Detect which cell encompasses the target text, then output its [x, y] center coordinate. 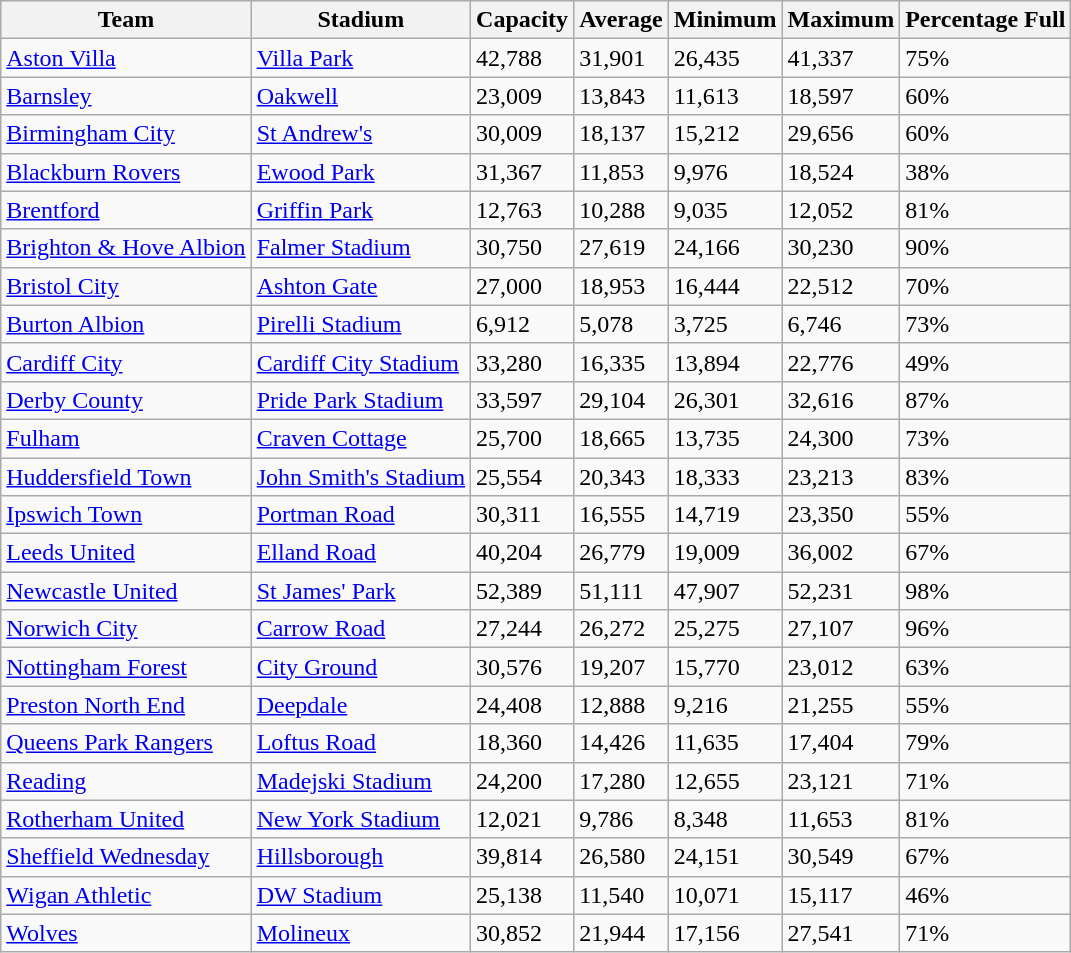
Oakwell [360, 96]
21,255 [841, 705]
Reading [126, 781]
Maximum [841, 20]
6,746 [841, 324]
Pirelli Stadium [360, 324]
14,426 [622, 743]
20,343 [622, 477]
30,750 [522, 248]
12,021 [522, 819]
Barnsley [126, 96]
9,786 [622, 819]
23,012 [841, 667]
10,071 [725, 895]
26,779 [622, 553]
17,404 [841, 743]
13,735 [725, 438]
Fulham [126, 438]
Derby County [126, 400]
49% [986, 362]
Burton Albion [126, 324]
22,776 [841, 362]
11,540 [622, 895]
18,953 [622, 286]
Molineux [360, 933]
27,541 [841, 933]
Ashton Gate [360, 286]
31,367 [522, 172]
19,207 [622, 667]
41,337 [841, 58]
Minimum [725, 20]
15,117 [841, 895]
16,335 [622, 362]
17,156 [725, 933]
24,151 [725, 857]
42,788 [522, 58]
21,944 [622, 933]
36,002 [841, 553]
15,770 [725, 667]
Ipswich Town [126, 515]
24,200 [522, 781]
11,635 [725, 743]
Falmer Stadium [360, 248]
Huddersfield Town [126, 477]
8,348 [725, 819]
Newcastle United [126, 591]
13,894 [725, 362]
Blackburn Rovers [126, 172]
Deepdale [360, 705]
16,444 [725, 286]
30,230 [841, 248]
10,288 [622, 210]
26,435 [725, 58]
12,052 [841, 210]
Cardiff City Stadium [360, 362]
18,665 [622, 438]
16,555 [622, 515]
17,280 [622, 781]
26,580 [622, 857]
30,009 [522, 134]
30,852 [522, 933]
98% [986, 591]
Nottingham Forest [126, 667]
13,843 [622, 96]
26,272 [622, 629]
29,656 [841, 134]
Pride Park Stadium [360, 400]
Elland Road [360, 553]
5,078 [622, 324]
23,121 [841, 781]
Villa Park [360, 58]
75% [986, 58]
12,763 [522, 210]
Queens Park Rangers [126, 743]
Ewood Park [360, 172]
22,512 [841, 286]
9,035 [725, 210]
63% [986, 667]
23,350 [841, 515]
18,597 [841, 96]
15,212 [725, 134]
New York Stadium [360, 819]
14,719 [725, 515]
Wolves [126, 933]
Aston Villa [126, 58]
Cardiff City [126, 362]
Brighton & Hove Albion [126, 248]
30,549 [841, 857]
33,597 [522, 400]
6,912 [522, 324]
70% [986, 286]
25,275 [725, 629]
27,107 [841, 629]
18,333 [725, 477]
Sheffield Wednesday [126, 857]
46% [986, 895]
27,244 [522, 629]
40,204 [522, 553]
25,554 [522, 477]
Team [126, 20]
Bristol City [126, 286]
26,301 [725, 400]
38% [986, 172]
96% [986, 629]
Loftus Road [360, 743]
24,300 [841, 438]
City Ground [360, 667]
18,360 [522, 743]
25,138 [522, 895]
11,853 [622, 172]
Birmingham City [126, 134]
79% [986, 743]
Madejski Stadium [360, 781]
27,619 [622, 248]
Capacity [522, 20]
Craven Cottage [360, 438]
DW Stadium [360, 895]
23,009 [522, 96]
Leeds United [126, 553]
Stadium [360, 20]
29,104 [622, 400]
24,408 [522, 705]
27,000 [522, 286]
47,907 [725, 591]
9,976 [725, 172]
18,137 [622, 134]
Brentford [126, 210]
31,901 [622, 58]
24,166 [725, 248]
3,725 [725, 324]
90% [986, 248]
John Smith's Stadium [360, 477]
Percentage Full [986, 20]
St Andrew's [360, 134]
Griffin Park [360, 210]
Hillsborough [360, 857]
Portman Road [360, 515]
25,700 [522, 438]
Average [622, 20]
30,576 [522, 667]
23,213 [841, 477]
St James' Park [360, 591]
87% [986, 400]
32,616 [841, 400]
Preston North End [126, 705]
Carrow Road [360, 629]
30,311 [522, 515]
52,231 [841, 591]
33,280 [522, 362]
19,009 [725, 553]
51,111 [622, 591]
12,888 [622, 705]
Wigan Athletic [126, 895]
9,216 [725, 705]
Norwich City [126, 629]
39,814 [522, 857]
83% [986, 477]
11,653 [841, 819]
Rotherham United [126, 819]
18,524 [841, 172]
52,389 [522, 591]
12,655 [725, 781]
11,613 [725, 96]
